Return [X, Y] of the center of cell containing provided text 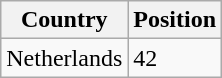
42 [175, 58]
Netherlands [64, 58]
Country [64, 20]
Position [175, 20]
